For the text-containing cell, return its midpoint in [x, y] coordinate format. 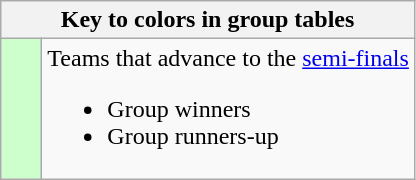
Key to colors in group tables [208, 20]
Teams that advance to the semi-finalsGroup winnersGroup runners-up [228, 109]
